Capture the cell that displays the provided text and extract its [X, Y] central coordinate. 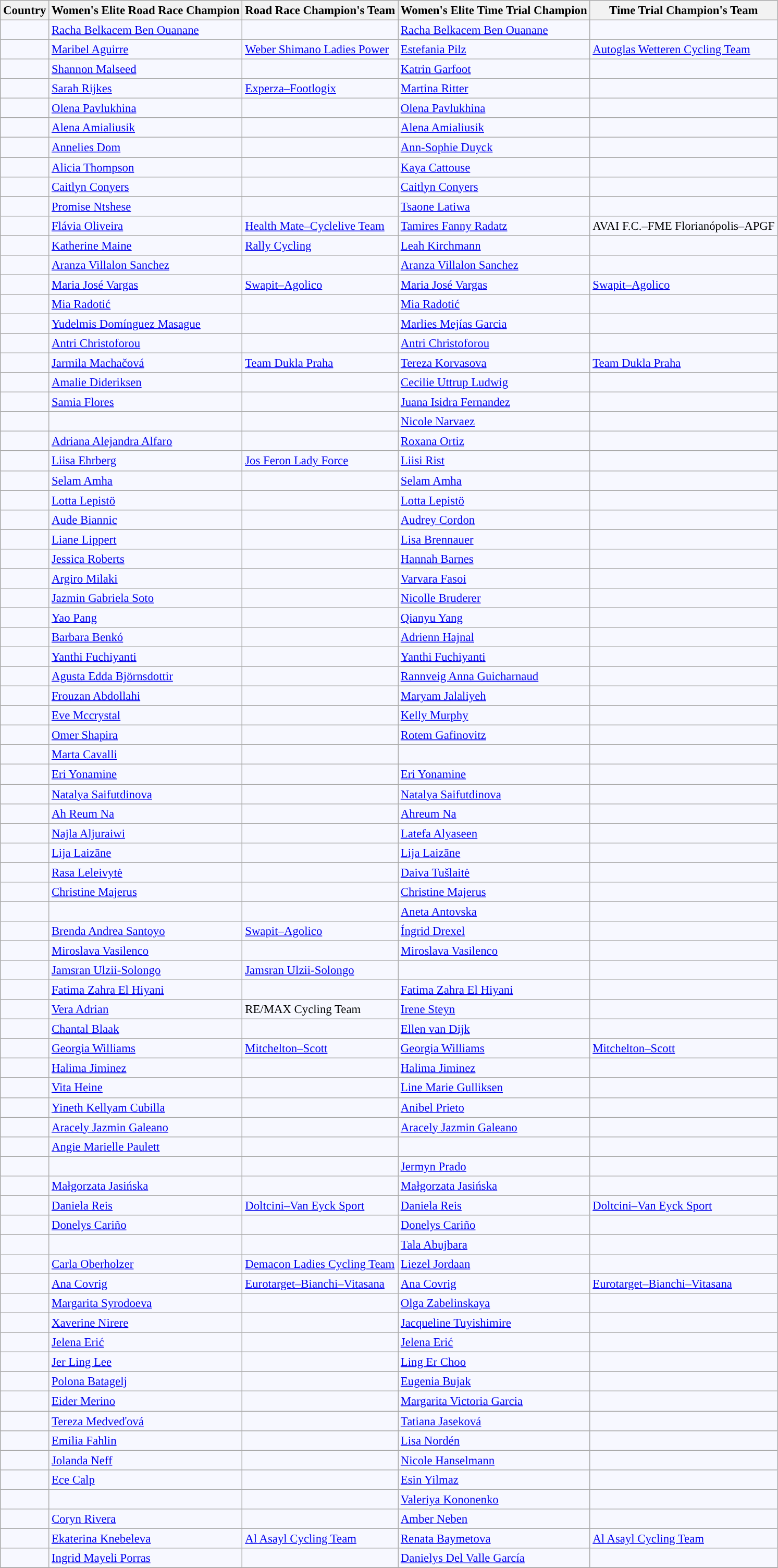
Yudelmis Domínguez Masague [146, 324]
Juana Isidra Fernandez [494, 402]
Jermyn Prado [494, 1166]
Argiro Milaki [146, 578]
Polona Batagelj [146, 1381]
Jos Feron Lady Force [320, 461]
Demacon Ladies Cycling Team [320, 1264]
Brenda Andrea Santoyo [146, 931]
Yineth Kellyam Cubilla [146, 1107]
Nicole Hanselmann [494, 1460]
Tsaone Latiwa [494, 206]
Katherine Maine [146, 245]
Coryn Rivera [146, 1519]
Eugenia Bujak [494, 1381]
Ellen van Dijk [494, 1029]
Maryam Jalaliyeh [494, 696]
Health Mate–Cyclelive Team [320, 226]
Aude Biannic [146, 520]
Autoglas Wetteren Cycling Team [684, 50]
Aneta Antovska [494, 911]
Liisi Rist [494, 461]
Olga Zabelinskaya [494, 1303]
AVAI F.C.–FME Florianópolis–APGF [684, 226]
Margarita Syrodoeva [146, 1303]
Adrienn Hajnal [494, 637]
Danielys Del Valle García [494, 1558]
Angie Marielle Paulett [146, 1146]
Liezel Jordaan [494, 1264]
Experza–Footlogix [320, 89]
Roxana Ortiz [494, 441]
Jazmin Gabriela Soto [146, 598]
Eve Mccrystal [146, 715]
Margarita Victoria Garcia [494, 1401]
Latefa Alyaseen [494, 833]
Valeriya Kononenko [494, 1499]
Marlies Mejías Garcia [494, 324]
Tala Abujbara [494, 1244]
Rally Cycling [320, 245]
Ling Er Choo [494, 1362]
Rannveig Anna Guicharnaud [494, 676]
Emilia Fahlin [146, 1440]
Xaverine Nirere [146, 1323]
Alicia Thompson [146, 167]
Women's Elite Time Trial Champion [494, 10]
Lisa Brennauer [494, 539]
Annelies Dom [146, 147]
Vita Heine [146, 1088]
Amber Neben [494, 1519]
Katrin Garfoot [494, 69]
Renata Baymetova [494, 1538]
Barbara Benkó [146, 637]
Agusta Edda Björnsdottir [146, 676]
Jarmila Machačová [146, 363]
Frouzan Abdollahi [146, 696]
Ahreum Na [494, 813]
Kaya Cattouse [494, 167]
Promise Ntshese [146, 206]
Leah Kirchmann [494, 245]
Time Trial Champion's Team [684, 10]
Jolanda Neff [146, 1460]
Lisa Nordén [494, 1440]
Qianyu Yang [494, 618]
Ekaterina Knebeleva [146, 1538]
Ann-Sophie Duyck [494, 147]
Sarah Rijkes [146, 89]
Flávia Oliveira [146, 226]
Rasa Leleivytė [146, 872]
Omer Shapira [146, 735]
Samia Flores [146, 402]
Marta Cavalli [146, 755]
Shannon Malseed [146, 69]
Country [25, 10]
Rotem Gafinovitz [494, 735]
Nicolle Bruderer [494, 598]
Adriana Alejandra Alfaro [146, 441]
Ingrid Mayeli Porras [146, 1558]
Line Marie Gulliksen [494, 1088]
Amalie Dideriksen [146, 382]
RE/MAX Cycling Team [320, 1009]
Tereza Medveďová [146, 1421]
Carla Oberholzer [146, 1264]
Liane Lippert [146, 539]
Liisa Ehrberg [146, 461]
Tereza Korvasova [494, 363]
Kelly Murphy [494, 715]
Estefania Pilz [494, 50]
Weber Shimano Ladies Power [320, 50]
Women's Elite Road Race Champion [146, 10]
Nicole Narvaez [494, 422]
Jacqueline Tuyishimire [494, 1323]
Jessica Roberts [146, 559]
Ece Calp [146, 1479]
Íngrid Drexel [494, 931]
Yao Pang [146, 618]
Ah Reum Na [146, 813]
Chantal Blaak [146, 1029]
Tamires Fanny Radatz [494, 226]
Daiva Tušlaitė [494, 872]
Anibel Prieto [494, 1107]
Road Race Champion's Team [320, 10]
Najla Aljuraiwi [146, 833]
Martina Ritter [494, 89]
Eider Merino [146, 1401]
Varvara Fasoi [494, 578]
Audrey Cordon [494, 520]
Vera Adrian [146, 1009]
Maribel Aguirre [146, 50]
Jer Ling Lee [146, 1362]
Hannah Barnes [494, 559]
Cecilie Uttrup Ludwig [494, 382]
Esin Yilmaz [494, 1479]
Irene Steyn [494, 1009]
Tatiana Jaseková [494, 1421]
